Pinpoint the cell where the given text exists, returning its [X, Y] midpoint coordinate. 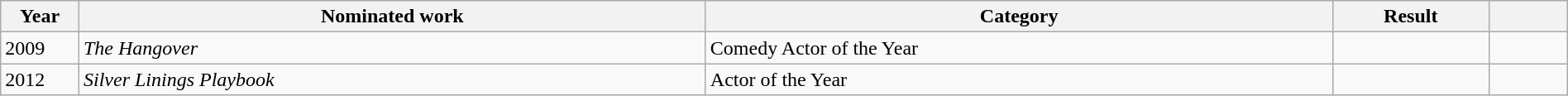
Silver Linings Playbook [392, 79]
Result [1411, 17]
2012 [40, 79]
Comedy Actor of the Year [1019, 48]
Category [1019, 17]
Year [40, 17]
Actor of the Year [1019, 79]
2009 [40, 48]
Nominated work [392, 17]
The Hangover [392, 48]
